Locate the cell with the specified text and output its (X, Y) center coordinate. 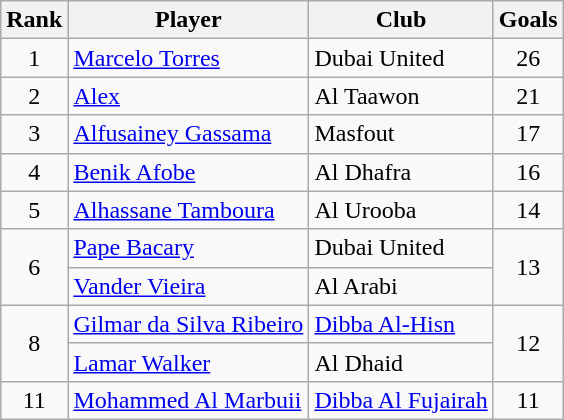
13 (528, 267)
Alfusainey Gassama (188, 134)
Dibba Al Fujairah (401, 400)
Rank (34, 20)
Al Arabi (401, 286)
1 (34, 58)
6 (34, 267)
26 (528, 58)
Pape Bacary (188, 248)
Mohammed Al Marbuii (188, 400)
2 (34, 96)
Goals (528, 20)
Al Urooba (401, 210)
8 (34, 343)
Masfout (401, 134)
Al Dhaid (401, 362)
14 (528, 210)
Dibba Al-Hisn (401, 324)
Vander Vieira (188, 286)
3 (34, 134)
Alex (188, 96)
Player (188, 20)
Lamar Walker (188, 362)
Al Taawon (401, 96)
4 (34, 172)
Benik Afobe (188, 172)
5 (34, 210)
Marcelo Torres (188, 58)
Gilmar da Silva Ribeiro (188, 324)
12 (528, 343)
Alhassane Tamboura (188, 210)
Club (401, 20)
Al Dhafra (401, 172)
16 (528, 172)
17 (528, 134)
21 (528, 96)
